Return the [x, y] coordinate for the center point of the cell that contains the specified text.  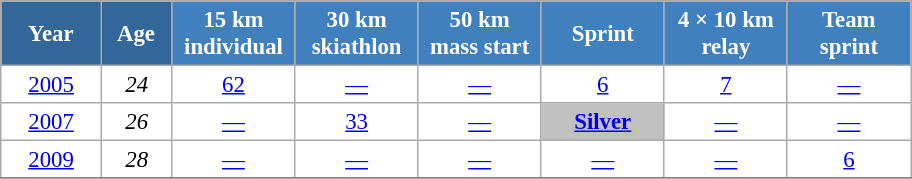
50 km mass start [480, 34]
Silver [602, 122]
2005 [52, 85]
Year [52, 34]
24 [136, 85]
30 km skiathlon [356, 34]
7 [726, 85]
15 km individual [234, 34]
Team sprint [848, 34]
2007 [52, 122]
26 [136, 122]
2009 [52, 160]
4 × 10 km relay [726, 34]
Sprint [602, 34]
33 [356, 122]
28 [136, 160]
Age [136, 34]
62 [234, 85]
